Return [X, Y] of the center of cell containing provided text 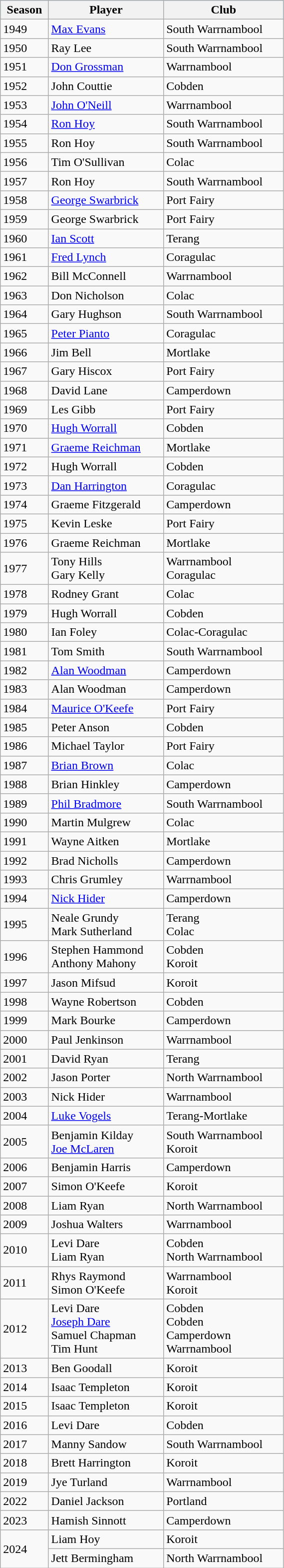
1997 [24, 983]
1968 [24, 390]
1957 [24, 181]
Levi Dare Joseph Dare Samuel Chapman Tim Hunt [106, 1329]
2018 [24, 1463]
Benjamin Harris [106, 1167]
Don Nicholson [106, 295]
1969 [24, 409]
Chris Grumley [106, 880]
Graeme Fitzgerald [106, 504]
Ben Goodall [106, 1368]
1955 [24, 143]
Colac-Coragulac [224, 632]
2002 [24, 1078]
Wayne Robertson [106, 1002]
1963 [24, 295]
Jett Bermingham [106, 1558]
Levi Dare Liam Ryan [106, 1251]
Neale Grundy Mark Sutherland [106, 925]
2022 [24, 1501]
Ian Foley [106, 632]
Martin Mulgrew [106, 822]
Season [24, 10]
Rodney Grant [106, 594]
2019 [24, 1482]
1978 [24, 594]
Warrnambool Koroit [224, 1283]
Simon O'Keefe [106, 1186]
1962 [24, 276]
Peter Pianto [106, 333]
Manny Sandow [106, 1444]
1960 [24, 238]
2014 [24, 1387]
Mark Bourke [106, 1021]
Luke Vogels [106, 1116]
Paul Jenkinson [106, 1040]
Ian Scott [106, 238]
Jye Turland [106, 1482]
2010 [24, 1251]
Hamish Sinnott [106, 1520]
1949 [24, 29]
2017 [24, 1444]
Wayne Aitken [106, 841]
David Lane [106, 390]
1982 [24, 670]
John Couttie [106, 86]
2000 [24, 1040]
Max Evans [106, 29]
Fred Lynch [106, 257]
2012 [24, 1329]
Liam Ryan [106, 1205]
David Ryan [106, 1059]
Gary Hiscox [106, 371]
2011 [24, 1283]
1984 [24, 708]
1995 [24, 925]
Ray Lee [106, 48]
Brett Harrington [106, 1463]
John O'Neill [106, 105]
Dan Harrington [106, 485]
1976 [24, 542]
Warrnambool Coragulac [224, 569]
Jason Mifsud [106, 983]
Tony Hills Gary Kelly [106, 569]
2008 [24, 1205]
Phil Bradmore [106, 803]
1952 [24, 86]
1996 [24, 957]
Tim O'Sullivan [106, 162]
2007 [24, 1186]
2004 [24, 1116]
Bill McConnell [106, 276]
1958 [24, 200]
1983 [24, 689]
1992 [24, 860]
Benjamin Kilday Joe McLaren [106, 1142]
Les Gibb [106, 409]
1988 [24, 784]
Rhys Raymond Simon O'Keefe [106, 1283]
1967 [24, 371]
1970 [24, 428]
Jim Bell [106, 352]
1977 [24, 569]
1991 [24, 841]
Cobden North Warrnambool [224, 1251]
2016 [24, 1425]
Tom Smith [106, 651]
2009 [24, 1225]
2023 [24, 1520]
Brian Hinkley [106, 784]
South Warrnambool Koroit [224, 1142]
1990 [24, 822]
1954 [24, 124]
1971 [24, 447]
Daniel Jackson [106, 1501]
Liam Hoy [106, 1539]
Kevin Leske [106, 523]
2024 [24, 1549]
Brian Brown [106, 765]
Peter Anson [106, 727]
Terang Colac [224, 925]
1973 [24, 485]
Joshua Walters [106, 1225]
1953 [24, 105]
1956 [24, 162]
1972 [24, 466]
Maurice O'Keefe [106, 708]
1974 [24, 504]
1979 [24, 613]
Levi Dare [106, 1425]
1986 [24, 746]
1987 [24, 765]
2015 [24, 1406]
Gary Hughson [106, 314]
1965 [24, 333]
Michael Taylor [106, 746]
2001 [24, 1059]
Jason Porter [106, 1078]
1951 [24, 67]
Cobden Koroit [224, 957]
1994 [24, 899]
Don Grossman [106, 67]
1975 [24, 523]
1999 [24, 1021]
2013 [24, 1368]
Club [224, 10]
1964 [24, 314]
1961 [24, 257]
Stephen Hammond Anthony Mahony [106, 957]
1998 [24, 1002]
2006 [24, 1167]
1993 [24, 880]
Portland [224, 1501]
Cobden Cobden Camperdown Warrnambool [224, 1329]
1989 [24, 803]
Brad Nicholls [106, 860]
2003 [24, 1097]
1980 [24, 632]
1966 [24, 352]
1985 [24, 727]
1950 [24, 48]
Terang-Mortlake [224, 1116]
Player [106, 10]
1959 [24, 219]
2005 [24, 1142]
1981 [24, 651]
